Extract the [x, y] coordinate from the center of the cell holding the provided text.  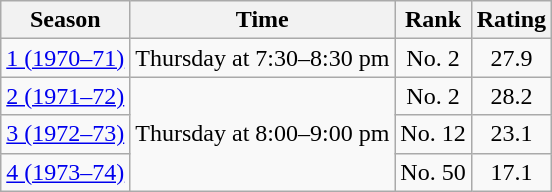
4 (1973–74) [66, 172]
No. 50 [433, 172]
3 (1972–73) [66, 134]
Season [66, 20]
2 (1971–72) [66, 96]
Rating [511, 20]
17.1 [511, 172]
No. 12 [433, 134]
23.1 [511, 134]
Thursday at 7:30–8:30 pm [262, 58]
27.9 [511, 58]
1 (1970–71) [66, 58]
Thursday at 8:00–9:00 pm [262, 134]
28.2 [511, 96]
Time [262, 20]
Rank [433, 20]
